Return [x, y] of the center of cell containing provided text 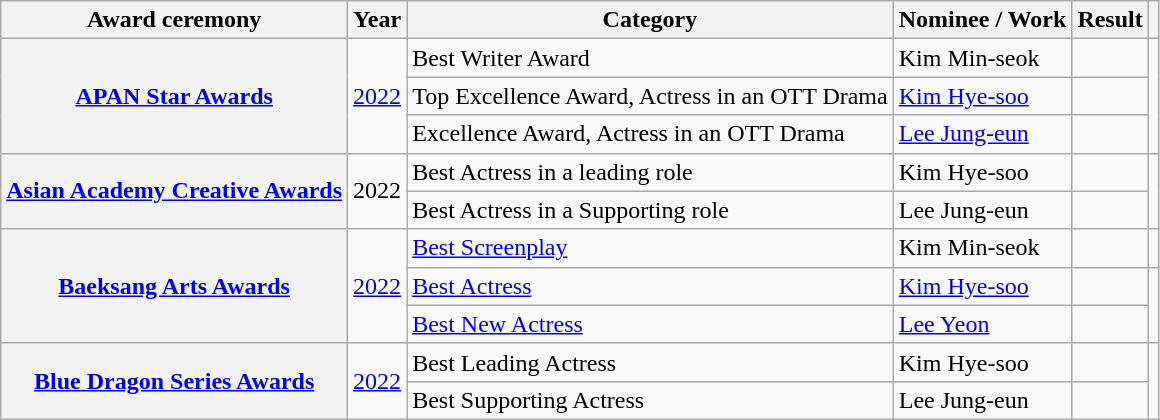
Best Supporting Actress [650, 400]
APAN Star Awards [174, 96]
Best Leading Actress [650, 362]
Award ceremony [174, 20]
Best Actress in a Supporting role [650, 210]
Asian Academy Creative Awards [174, 191]
Baeksang Arts Awards [174, 286]
Blue Dragon Series Awards [174, 381]
Best New Actress [650, 324]
Top Excellence Award, Actress in an OTT Drama [650, 96]
Result [1110, 20]
Lee Yeon [982, 324]
Nominee / Work [982, 20]
Best Writer Award [650, 58]
Year [378, 20]
Best Actress in a leading role [650, 172]
Best Actress [650, 286]
Category [650, 20]
Excellence Award, Actress in an OTT Drama [650, 134]
Best Screenplay [650, 248]
